Output the [X, Y] coordinate of the center of the cell containing the given text.  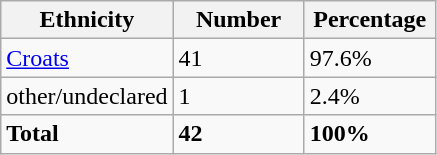
Percentage [370, 20]
Total [87, 134]
42 [238, 134]
2.4% [370, 96]
other/undeclared [87, 96]
100% [370, 134]
Number [238, 20]
Croats [87, 58]
1 [238, 96]
Ethnicity [87, 20]
97.6% [370, 58]
41 [238, 58]
